Extract the [X, Y] coordinate from the center of the cell holding the provided text.  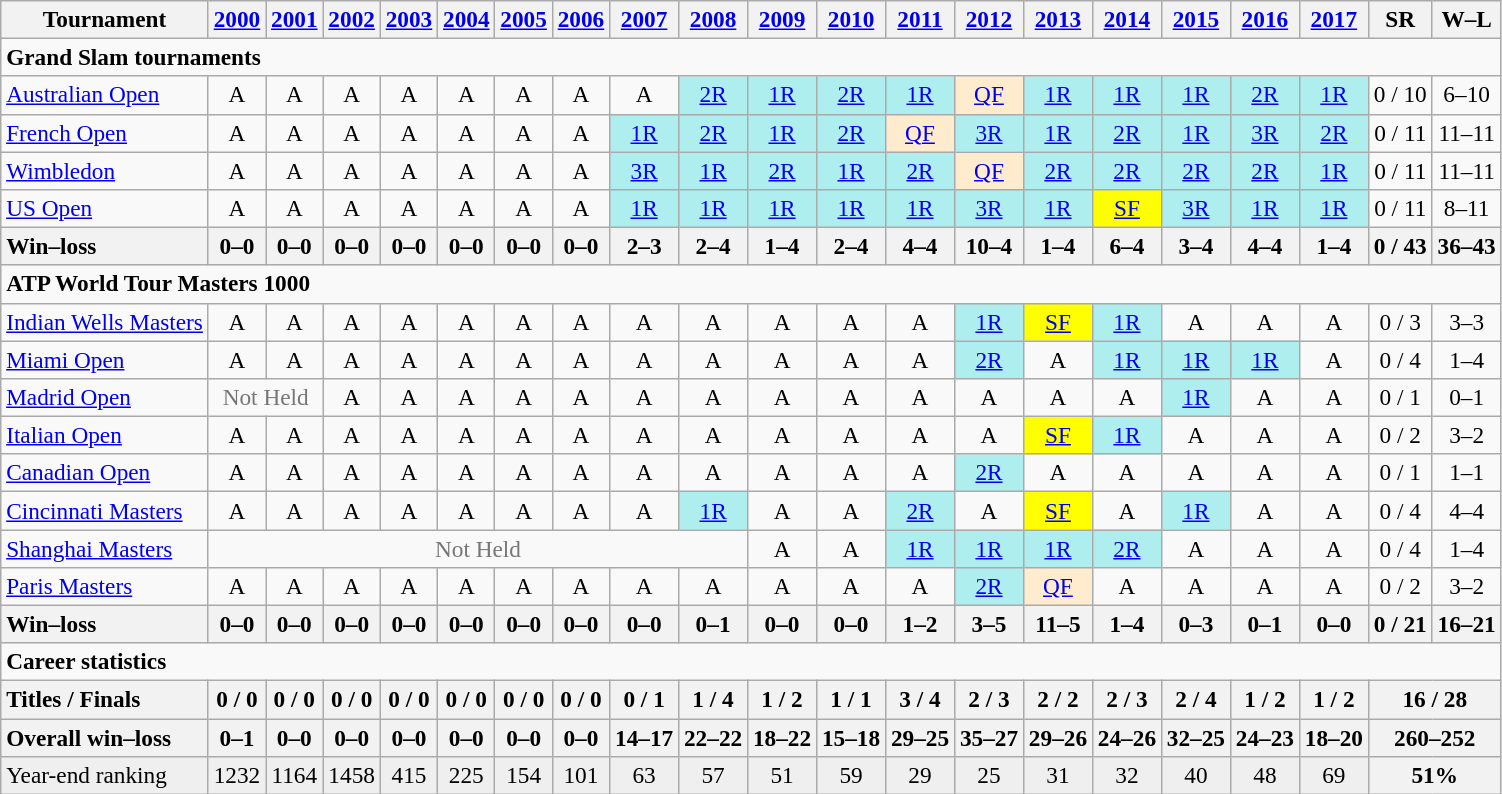
415 [408, 775]
ATP World Tour Masters 1000 [751, 284]
101 [580, 775]
2003 [408, 19]
32 [1126, 775]
2–3 [644, 246]
Italian Open [105, 435]
18–22 [782, 737]
154 [524, 775]
16 / 28 [1434, 699]
63 [644, 775]
35–27 [988, 737]
24–26 [1126, 737]
40 [1196, 775]
2016 [1264, 19]
0 / 10 [1400, 95]
1164 [294, 775]
2006 [580, 19]
69 [1334, 775]
6–4 [1126, 246]
2004 [466, 19]
Grand Slam tournaments [751, 57]
51% [1434, 775]
31 [1058, 775]
Tournament [105, 19]
Career statistics [751, 662]
French Open [105, 133]
0 / 3 [1400, 322]
2 / 2 [1058, 699]
3–3 [1466, 322]
29–25 [920, 737]
Wimbledon [105, 170]
2017 [1334, 19]
225 [466, 775]
48 [1264, 775]
2 / 4 [1196, 699]
25 [988, 775]
3–4 [1196, 246]
3 / 4 [920, 699]
2009 [782, 19]
51 [782, 775]
59 [852, 775]
1232 [236, 775]
2007 [644, 19]
2010 [852, 19]
2002 [352, 19]
2015 [1196, 19]
2001 [294, 19]
3–5 [988, 624]
US Open [105, 208]
0 / 43 [1400, 246]
18–20 [1334, 737]
6–10 [1466, 95]
14–17 [644, 737]
32–25 [1196, 737]
36–43 [1466, 246]
1 / 4 [714, 699]
0 / 21 [1400, 624]
8–11 [1466, 208]
W–L [1466, 19]
22–22 [714, 737]
15–18 [852, 737]
1 / 1 [852, 699]
57 [714, 775]
2011 [920, 19]
Miami Open [105, 359]
2012 [988, 19]
29–26 [1058, 737]
Canadian Open [105, 473]
1–2 [920, 624]
0–3 [1196, 624]
260–252 [1434, 737]
Titles / Finals [105, 699]
Madrid Open [105, 397]
Overall win–loss [105, 737]
2008 [714, 19]
SR [1400, 19]
16–21 [1466, 624]
10–4 [988, 246]
Year-end ranking [105, 775]
Australian Open [105, 95]
11–5 [1058, 624]
Shanghai Masters [105, 548]
29 [920, 775]
2013 [1058, 19]
1–1 [1466, 473]
1458 [352, 775]
24–23 [1264, 737]
2005 [524, 19]
2000 [236, 19]
Indian Wells Masters [105, 322]
2014 [1126, 19]
Paris Masters [105, 586]
Cincinnati Masters [105, 510]
